Locate the cell with the specified text and output its (X, Y) center coordinate. 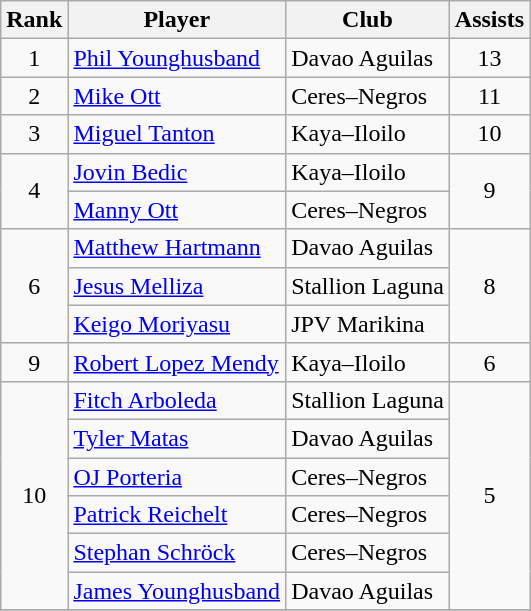
Rank (34, 20)
OJ Porteria (177, 477)
11 (489, 96)
Phil Younghusband (177, 58)
Fitch Arboleda (177, 400)
Matthew Hartmann (177, 248)
Assists (489, 20)
JPV Marikina (368, 324)
Keigo Moriyasu (177, 324)
13 (489, 58)
1 (34, 58)
Miguel Tanton (177, 134)
Robert Lopez Mendy (177, 362)
Stephan Schröck (177, 553)
Tyler Matas (177, 438)
James Younghusband (177, 591)
2 (34, 96)
Manny Ott (177, 210)
Patrick Reichelt (177, 515)
5 (489, 495)
Player (177, 20)
4 (34, 191)
3 (34, 134)
Mike Ott (177, 96)
Jovin Bedic (177, 172)
Jesus Melliza (177, 286)
8 (489, 286)
Club (368, 20)
